Provide the (x, y) coordinate of the cell's center where the given text is located.  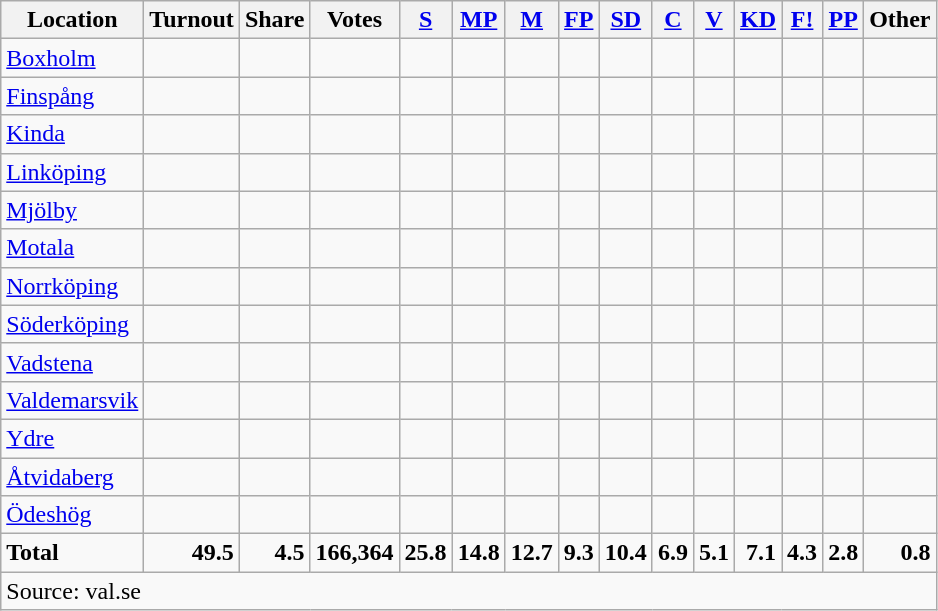
14.8 (478, 553)
KD (758, 20)
MP (478, 20)
6.9 (672, 553)
9.3 (578, 553)
25.8 (426, 553)
7.1 (758, 553)
4.3 (802, 553)
Åtvidaberg (72, 477)
4.5 (274, 553)
Mjölby (72, 210)
10.4 (626, 553)
0.8 (900, 553)
49.5 (192, 553)
Söderköping (72, 324)
166,364 (354, 553)
M (532, 20)
Turnout (192, 20)
Total (72, 553)
F! (802, 20)
Vadstena (72, 362)
Ydre (72, 438)
Source: val.se (468, 591)
Valdemarsvik (72, 400)
SD (626, 20)
PP (844, 20)
C (672, 20)
V (714, 20)
Norrköping (72, 286)
Finspång (72, 96)
Ödeshög (72, 515)
Kinda (72, 134)
Boxholm (72, 58)
Motala (72, 248)
12.7 (532, 553)
Location (72, 20)
Linköping (72, 172)
Share (274, 20)
S (426, 20)
FP (578, 20)
Votes (354, 20)
5.1 (714, 553)
Other (900, 20)
2.8 (844, 553)
